Search for the cell housing the specified text and yield its [X, Y] center coordinate. 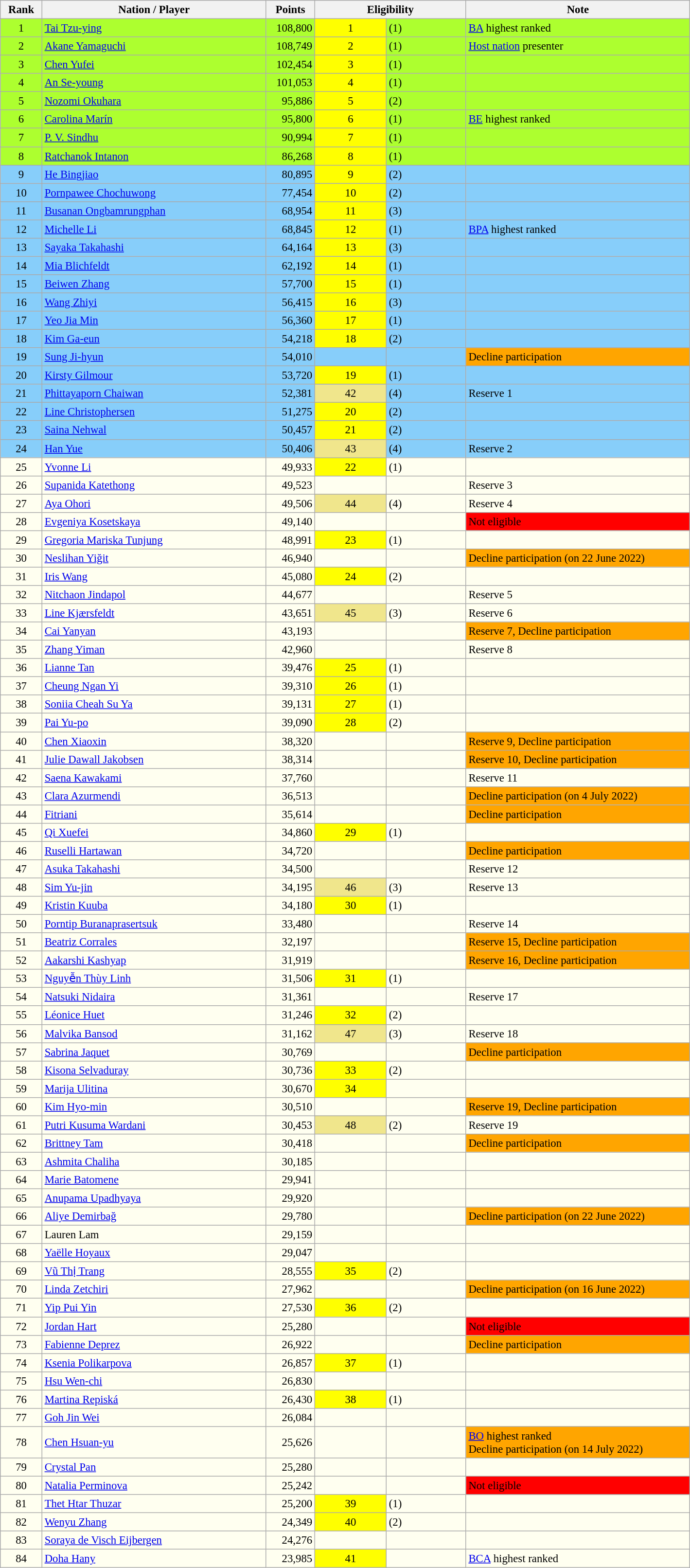
38,314 [291, 759]
Putri Kusuma Wardani [154, 1125]
Ruselli Hartawan [154, 851]
48,991 [291, 540]
Porntip Buranaprasertsuk [154, 924]
BE highest ranked [578, 119]
Gregoria Mariska Tunjung [154, 540]
Crystal Pan [154, 1467]
55 [21, 1016]
45,080 [291, 576]
Jordan Hart [154, 1326]
Marija Ulitina [154, 1088]
34,180 [291, 906]
He Bingjiao [154, 174]
74 [21, 1363]
Eligibility [391, 10]
Saena Kawakami [154, 778]
Wenyu Zhang [154, 1522]
Akane Yamaguchi [154, 46]
56 [21, 1033]
Yeo Jia Min [154, 321]
Zhang Yiman [154, 650]
Sim Yu-jin [154, 887]
39,476 [291, 668]
Sayaka Takahashi [154, 248]
Yip Pui Yin [154, 1308]
Reserve 7, Decline participation [578, 631]
26,857 [291, 1363]
Reserve 10, Decline participation [578, 759]
39,090 [291, 723]
59 [21, 1088]
Anupama Upadhyaya [154, 1198]
BCA highest ranked [578, 1559]
Neslihan Yiğit [154, 558]
34,860 [291, 833]
57,700 [291, 284]
Doha Hany [154, 1559]
Mia Blichfeldt [154, 266]
Reserve 4 [578, 503]
36,513 [291, 796]
Nozomi Okuhara [154, 101]
Reserve 5 [578, 595]
Saina Nehwal [154, 430]
43,651 [291, 613]
31,246 [291, 1016]
An Se-young [154, 83]
62 [21, 1143]
26,084 [291, 1418]
34,195 [291, 887]
Aliye Demirbağ [154, 1216]
49,933 [291, 467]
30,418 [291, 1143]
28,555 [291, 1271]
44,677 [291, 595]
Nguyễn Thùy Linh [154, 979]
Martina Repiská [154, 1399]
Beatriz Corrales [154, 942]
37,760 [291, 778]
53 [21, 979]
56,415 [291, 302]
Cai Yanyan [154, 631]
58 [21, 1070]
51,275 [291, 412]
Natsuki Nidaira [154, 997]
Michelle Li [154, 229]
42,960 [291, 650]
95,800 [291, 119]
25,626 [291, 1443]
52,381 [291, 393]
Malvika Bansod [154, 1033]
62,192 [291, 266]
83 [21, 1540]
Linda Zetchiri [154, 1289]
Host nation presenter [578, 46]
Points [291, 10]
84 [21, 1559]
Han Yue [154, 448]
80 [21, 1485]
Chen Yufei [154, 65]
Qi Xuefei [154, 833]
Reserve 15, Decline participation [578, 942]
Reserve 8 [578, 650]
Fitriani [154, 814]
Pornpawee Chochuwong [154, 193]
Soraya de Visch Eijbergen [154, 1540]
23,985 [291, 1559]
51 [21, 942]
66 [21, 1216]
Reserve 19, Decline participation [578, 1107]
Decline participation (on 4 July 2022) [578, 796]
Reserve 14 [578, 924]
49,506 [291, 503]
Reserve 1 [578, 393]
102,454 [291, 65]
Lianne Tan [154, 668]
39,310 [291, 686]
Phittayaporn Chaiwan [154, 393]
Reserve 2 [578, 448]
73 [21, 1344]
27,962 [291, 1289]
Tai Tzu-ying [154, 28]
Kim Ga-eun [154, 339]
Aya Ohori [154, 503]
Chen Hsuan-yu [154, 1443]
70 [21, 1289]
Ksenia Polikarpova [154, 1363]
Sung Ji-hyun [154, 357]
30,510 [291, 1107]
43,193 [291, 631]
Fabienne Deprez [154, 1344]
30,736 [291, 1070]
46,940 [291, 558]
49 [21, 906]
31,919 [291, 961]
50,406 [291, 448]
Marie Batomene [154, 1180]
61 [21, 1125]
Kirsty Gilmour [154, 375]
67 [21, 1235]
108,800 [291, 28]
Carolina Marín [154, 119]
49,523 [291, 485]
Reserve 12 [578, 869]
95,886 [291, 101]
52 [21, 961]
29,780 [291, 1216]
Iris Wang [154, 576]
Busanan Ongbamrungphan [154, 211]
Vũ Thị Trang [154, 1271]
68,845 [291, 229]
27,530 [291, 1308]
69 [21, 1271]
77,454 [291, 193]
Decline participation (on 16 June 2022) [578, 1289]
Soniia Cheah Su Ya [154, 705]
Cheung Ngan Yi [154, 686]
30,769 [291, 1052]
Reserve 18 [578, 1033]
34,500 [291, 869]
Beiwen Zhang [154, 284]
31,506 [291, 979]
86,268 [291, 156]
Line Christophersen [154, 412]
54,218 [291, 339]
57 [21, 1052]
54 [21, 997]
Hsu Wen-chi [154, 1381]
71 [21, 1308]
64,164 [291, 248]
60 [21, 1107]
75 [21, 1381]
38,320 [291, 741]
Kristin Kuuba [154, 906]
Kim Hyo-min [154, 1107]
Kisona Selvaduray [154, 1070]
108,749 [291, 46]
26,922 [291, 1344]
Ratchanok Intanon [154, 156]
90,994 [291, 138]
25,200 [291, 1504]
Reserve 3 [578, 485]
Reserve 19 [578, 1125]
64 [21, 1180]
29,047 [291, 1253]
81 [21, 1504]
54,010 [291, 357]
Wang Zhiyi [154, 302]
82 [21, 1522]
33,480 [291, 924]
Reserve 16, Decline participation [578, 961]
63 [21, 1161]
Rank [21, 10]
50,457 [291, 430]
Léonice Huet [154, 1016]
65 [21, 1198]
Aakarshi Kashyap [154, 961]
34,720 [291, 851]
26,830 [291, 1381]
Julie Dawall Jakobsen [154, 759]
Lauren Lam [154, 1235]
24,349 [291, 1522]
31,162 [291, 1033]
Chen Xiaoxin [154, 741]
32,197 [291, 942]
76 [21, 1399]
49,140 [291, 522]
79 [21, 1467]
Clara Azurmendi [154, 796]
29,159 [291, 1235]
Ashmita Chaliha [154, 1161]
29,920 [291, 1198]
68 [21, 1253]
25,242 [291, 1485]
Supanida Katethong [154, 485]
78 [21, 1443]
101,053 [291, 83]
P. V. Sindhu [154, 138]
Thet Htar Thuzar [154, 1504]
Reserve 13 [578, 887]
Sabrina Jaquet [154, 1052]
Brittney Tam [154, 1143]
Yvonne Li [154, 467]
26,430 [291, 1399]
39,131 [291, 705]
BO highest rankedDecline participation (on 14 July 2022) [578, 1443]
Yaëlle Hoyaux [154, 1253]
29,941 [291, 1180]
56,360 [291, 321]
Reserve 17 [578, 997]
35,614 [291, 814]
Nation / Player [154, 10]
Line Kjærsfeldt [154, 613]
80,895 [291, 174]
Note [578, 10]
30,670 [291, 1088]
30,453 [291, 1125]
24,276 [291, 1540]
Reserve 6 [578, 613]
30,185 [291, 1161]
BPA highest ranked [578, 229]
Reserve 11 [578, 778]
Pai Yu-po [154, 723]
31,361 [291, 997]
50 [21, 924]
72 [21, 1326]
Nitchaon Jindapol [154, 595]
BA highest ranked [578, 28]
68,954 [291, 211]
Evgeniya Kosetskaya [154, 522]
Reserve 9, Decline participation [578, 741]
Asuka Takahashi [154, 869]
53,720 [291, 375]
Natalia Perminova [154, 1485]
77 [21, 1418]
Goh Jin Wei [154, 1418]
